From the cell containing the given text, extract its center point as [X, Y] coordinate. 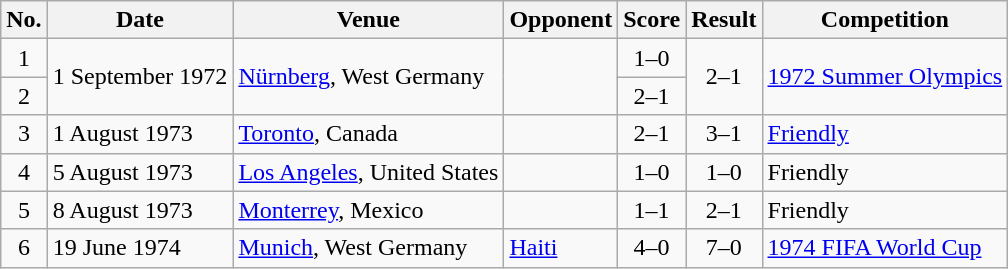
8 August 1973 [140, 210]
1 September 1972 [140, 77]
Haiti [561, 248]
No. [24, 20]
5 August 1973 [140, 172]
Date [140, 20]
Score [652, 20]
5 [24, 210]
Result [724, 20]
Toronto, Canada [368, 134]
Opponent [561, 20]
6 [24, 248]
Nürnberg, West Germany [368, 77]
3 [24, 134]
1 August 1973 [140, 134]
1 [24, 58]
Munich, West Germany [368, 248]
3–1 [724, 134]
Los Angeles, United States [368, 172]
1974 FIFA World Cup [885, 248]
2 [24, 96]
1972 Summer Olympics [885, 77]
4–0 [652, 248]
19 June 1974 [140, 248]
1–1 [652, 210]
Competition [885, 20]
Venue [368, 20]
7–0 [724, 248]
Monterrey, Mexico [368, 210]
4 [24, 172]
